Return the (x, y) coordinate for the center point of the cell that contains the specified text.  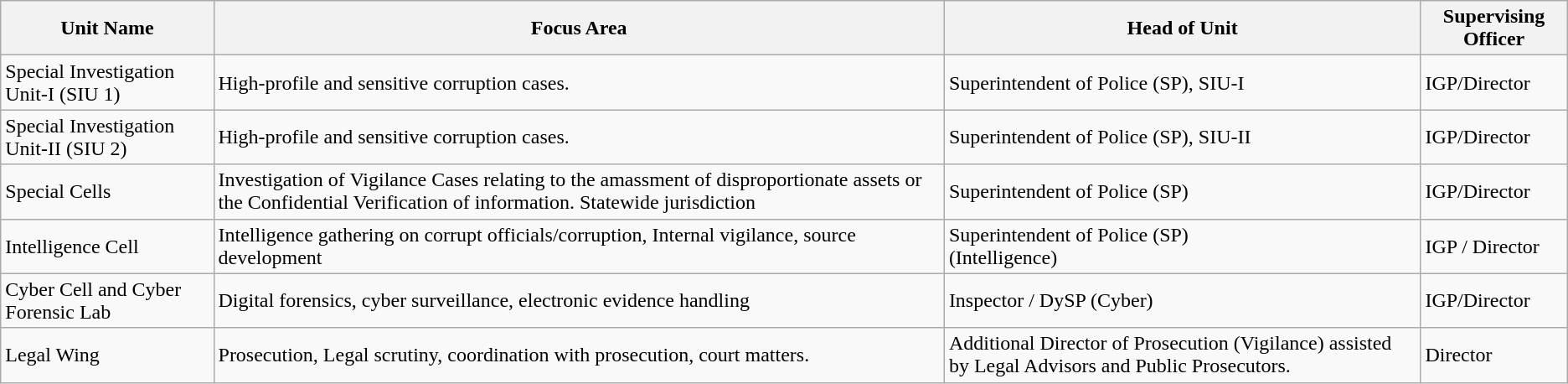
Superintendent of Police (SP) (1183, 191)
Superintendent of Police (SP), SIU-II (1183, 138)
Supervising Officer (1494, 29)
Additional Director of Prosecution (Vigilance) assisted by Legal Advisors and Public Prosecutors. (1183, 355)
Prosecution, Legal scrutiny, coordination with prosecution, court matters. (579, 355)
Cyber Cell and Cyber Forensic Lab (107, 300)
Special Cells (107, 191)
Superintendent of Police (SP)(Intelligence) (1183, 246)
Intelligence gathering on corrupt officials/corruption, Internal vigilance, source development (579, 246)
IGP / Director (1494, 246)
Digital forensics, cyber surveillance, electronic evidence handling (579, 300)
Focus Area (579, 29)
Intelligence Cell (107, 246)
Special Investigation Unit-I (SIU 1) (107, 82)
Unit Name (107, 29)
Superintendent of Police (SP), SIU-I (1183, 82)
Legal Wing (107, 355)
Director (1494, 355)
Special Investigation Unit-II (SIU 2) (107, 138)
Head of Unit (1183, 29)
Inspector / DySP (Cyber) (1183, 300)
